Extract the (X, Y) coordinate from the center of the cell holding the provided text.  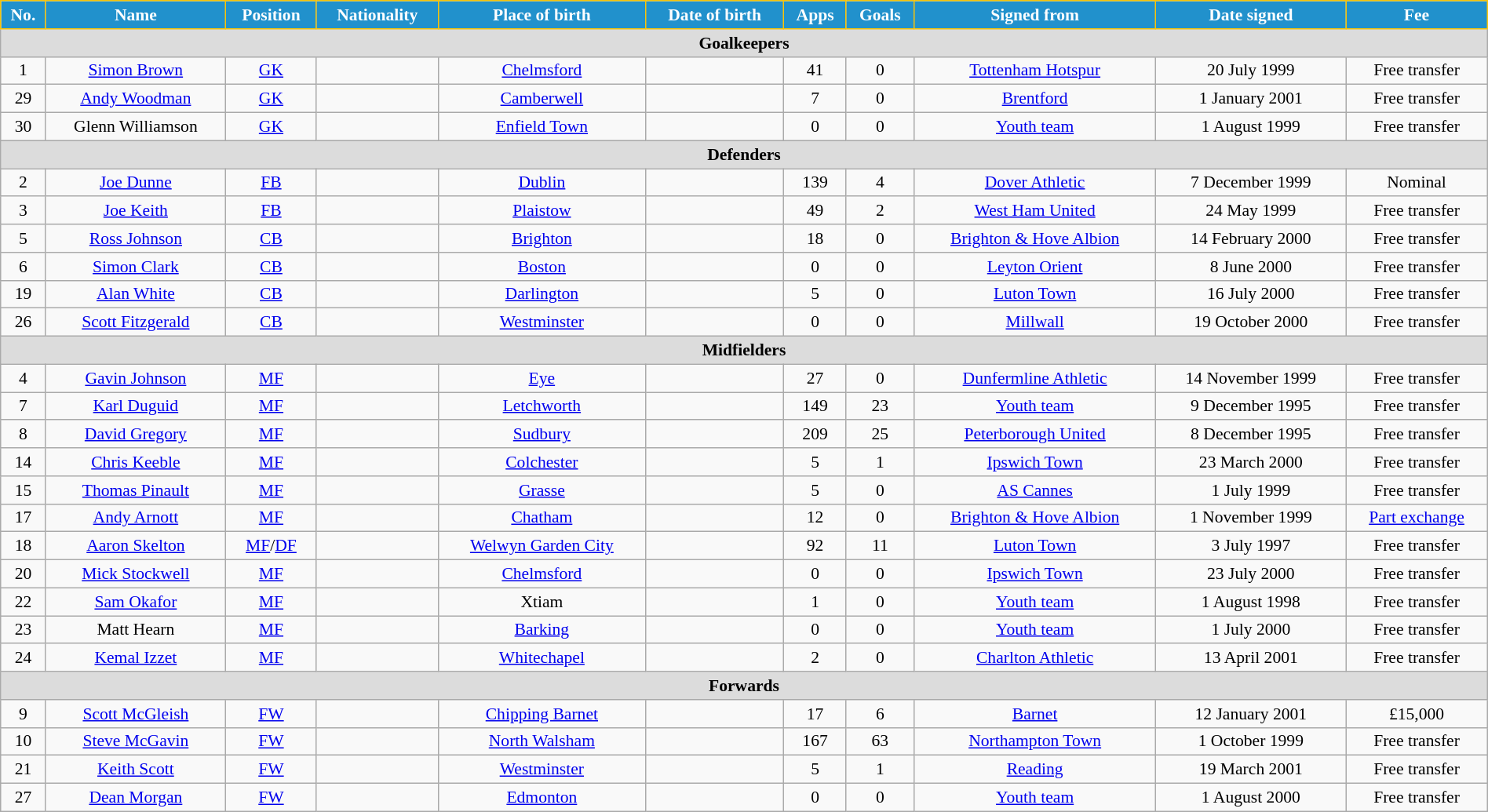
3 (24, 211)
9 (24, 714)
167 (815, 741)
Boston (542, 267)
Kemal Izzet (136, 658)
David Gregory (136, 435)
1 August 1998 (1251, 602)
11 (880, 546)
Welwyn Garden City (542, 546)
Edmonton (542, 798)
7 December 1999 (1251, 183)
Northampton Town (1034, 741)
Simon Clark (136, 267)
1 July 2000 (1251, 630)
Dunfermline Athletic (1034, 378)
14 February 2000 (1251, 239)
AS Cannes (1034, 490)
1 January 2001 (1251, 99)
Andy Arnott (136, 518)
19 March 2001 (1251, 770)
1 August 2000 (1251, 798)
Dover Athletic (1034, 183)
Goalkeepers (744, 43)
139 (815, 183)
Dublin (542, 183)
25 (880, 435)
12 (815, 518)
29 (24, 99)
Matt Hearn (136, 630)
£15,000 (1417, 714)
Karl Duguid (136, 406)
Millwall (1034, 322)
Scott Fitzgerald (136, 322)
149 (815, 406)
Sam Okafor (136, 602)
14 (24, 462)
19 (24, 294)
Joe Keith (136, 211)
Position (272, 15)
Xtiam (542, 602)
21 (24, 770)
Dean Morgan (136, 798)
Scott McGleish (136, 714)
Thomas Pinault (136, 490)
Camberwell (542, 99)
Keith Scott (136, 770)
Glenn Williamson (136, 127)
Ross Johnson (136, 239)
Gavin Johnson (136, 378)
15 (24, 490)
49 (815, 211)
Tottenham Hotspur (1034, 71)
23 July 2000 (1251, 574)
Joe Dunne (136, 183)
41 (815, 71)
20 July 1999 (1251, 71)
19 October 2000 (1251, 322)
Nominal (1417, 183)
23 March 2000 (1251, 462)
Peterborough United (1034, 435)
Name (136, 15)
Grasse (542, 490)
MF/DF (272, 546)
Sudbury (542, 435)
92 (815, 546)
1 October 1999 (1251, 741)
West Ham United (1034, 211)
8 (24, 435)
Whitechapel (542, 658)
1 August 1999 (1251, 127)
Barnet (1034, 714)
Aaron Skelton (136, 546)
Midfielders (744, 351)
Colchester (542, 462)
Chatham (542, 518)
22 (24, 602)
16 July 2000 (1251, 294)
Apps (815, 15)
8 June 2000 (1251, 267)
Chris Keeble (136, 462)
Simon Brown (136, 71)
North Walsham (542, 741)
Fee (1417, 15)
209 (815, 435)
Alan White (136, 294)
1 November 1999 (1251, 518)
24 May 1999 (1251, 211)
10 (24, 741)
Steve McGavin (136, 741)
12 January 2001 (1251, 714)
24 (24, 658)
Goals (880, 15)
Nationality (377, 15)
13 April 2001 (1251, 658)
Plaistow (542, 211)
No. (24, 15)
20 (24, 574)
3 July 1997 (1251, 546)
8 December 1995 (1251, 435)
26 (24, 322)
Place of birth (542, 15)
Part exchange (1417, 518)
30 (24, 127)
Charlton Athletic (1034, 658)
Leyton Orient (1034, 267)
Chipping Barnet (542, 714)
Date signed (1251, 15)
Letchworth (542, 406)
1 July 1999 (1251, 490)
Date of birth (714, 15)
Defenders (744, 155)
Andy Woodman (136, 99)
Reading (1034, 770)
Mick Stockwell (136, 574)
Darlington (542, 294)
14 November 1999 (1251, 378)
9 December 1995 (1251, 406)
Brighton (542, 239)
Eye (542, 378)
Forwards (744, 686)
Enfield Town (542, 127)
Brentford (1034, 99)
63 (880, 741)
Barking (542, 630)
Signed from (1034, 15)
